From the cell containing the given text, extract its center point as [X, Y] coordinate. 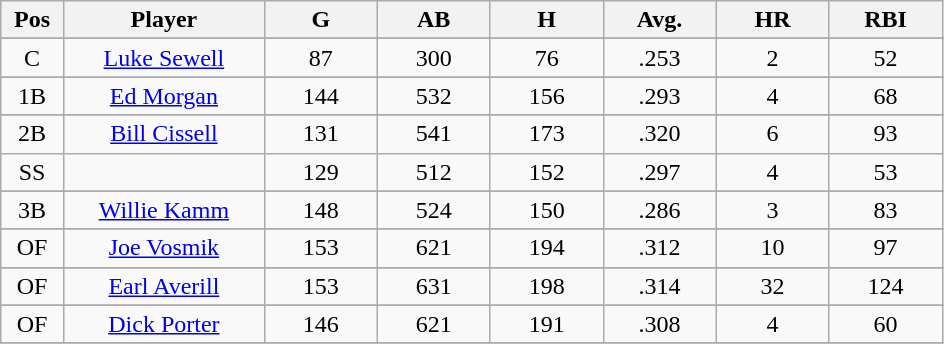
AB [434, 20]
Joe Vosmik [164, 248]
Dick Porter [164, 324]
87 [320, 58]
Player [164, 20]
124 [886, 286]
6 [772, 134]
300 [434, 58]
146 [320, 324]
Pos [32, 20]
C [32, 58]
HR [772, 20]
1B [32, 96]
.320 [660, 134]
152 [546, 172]
Bill Cissell [164, 134]
Earl Averill [164, 286]
Avg. [660, 20]
3B [32, 210]
60 [886, 324]
3 [772, 210]
.286 [660, 210]
SS [32, 172]
532 [434, 96]
.312 [660, 248]
Luke Sewell [164, 58]
68 [886, 96]
97 [886, 248]
198 [546, 286]
150 [546, 210]
173 [546, 134]
131 [320, 134]
G [320, 20]
512 [434, 172]
2 [772, 58]
.297 [660, 172]
541 [434, 134]
H [546, 20]
524 [434, 210]
52 [886, 58]
.308 [660, 324]
156 [546, 96]
Ed Morgan [164, 96]
.293 [660, 96]
.314 [660, 286]
Willie Kamm [164, 210]
76 [546, 58]
191 [546, 324]
631 [434, 286]
10 [772, 248]
144 [320, 96]
53 [886, 172]
194 [546, 248]
.253 [660, 58]
129 [320, 172]
RBI [886, 20]
83 [886, 210]
2B [32, 134]
93 [886, 134]
148 [320, 210]
32 [772, 286]
